Provide the (x, y) coordinate of the cell's center where the given text is located.  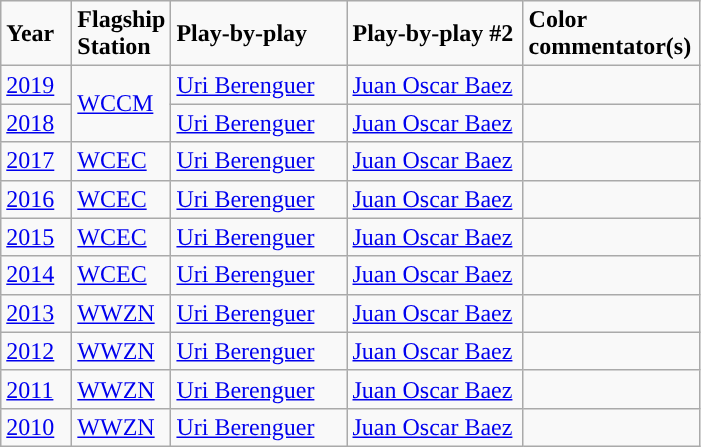
WCCM (122, 104)
2010 (36, 427)
Year (36, 34)
2017 (36, 161)
2011 (36, 389)
2013 (36, 313)
Play-by-play (259, 34)
Flagship Station (122, 34)
2019 (36, 85)
2016 (36, 199)
2012 (36, 351)
Color commentator(s) (611, 34)
2014 (36, 275)
Play-by-play #2 (435, 34)
2018 (36, 123)
2015 (36, 237)
